Provide the (x, y) coordinate of the cell's center where the given text is located.  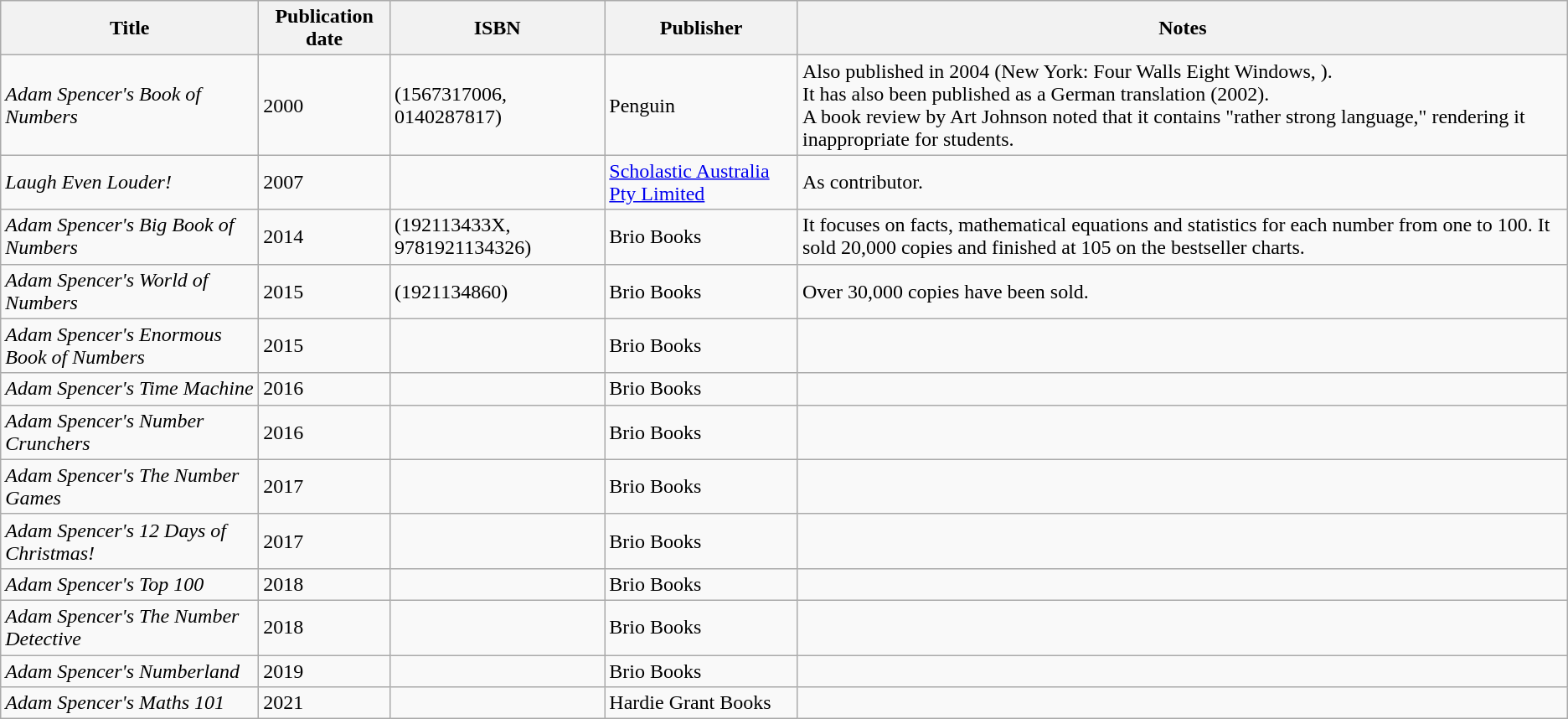
ISBN (498, 28)
2014 (325, 236)
Scholastic Australia Pty Limited (702, 183)
Adam Spencer's Number Crunchers (130, 432)
2007 (325, 183)
Laugh Even Louder! (130, 183)
As contributor. (1183, 183)
Adam Spencer's Maths 101 (130, 703)
Over 30,000 copies have been sold. (1183, 292)
Adam Spencer's Enormous Book of Numbers (130, 345)
(1921134860) (498, 292)
Publication date (325, 28)
Adam Spencer's Book of Numbers (130, 106)
2021 (325, 703)
Adam Spencer's Numberland (130, 671)
Adam Spencer's Big Book of Numbers (130, 236)
2000 (325, 106)
Penguin (702, 106)
Hardie Grant Books (702, 703)
Publisher (702, 28)
(192113433X, 9781921134326) (498, 236)
Adam Spencer's 12 Days of Christmas! (130, 541)
(1567317006, 0140287817) (498, 106)
2019 (325, 671)
Notes (1183, 28)
Adam Spencer's The Number Detective (130, 627)
Title (130, 28)
Adam Spencer's Time Machine (130, 389)
Adam Spencer's World of Numbers (130, 292)
Adam Spencer's The Number Games (130, 486)
Adam Spencer's Top 100 (130, 584)
